Detect which cell encompasses the target text, then output its (x, y) center coordinate. 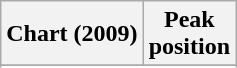
Chart (2009) (72, 34)
Peakposition (189, 34)
